Return the [X, Y] coordinate for the center point of the cell that contains the specified text.  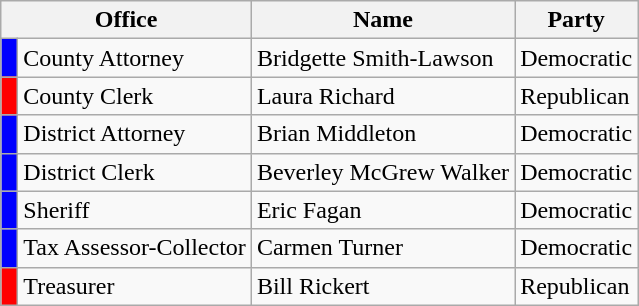
Brian Middleton [382, 134]
County Clerk [135, 96]
Office [126, 20]
Carmen Turner [382, 248]
Treasurer [135, 286]
Party [576, 20]
County Attorney [135, 58]
District Clerk [135, 172]
Laura Richard [382, 96]
Beverley McGrew Walker [382, 172]
Sheriff [135, 210]
Name [382, 20]
District Attorney [135, 134]
Eric Fagan [382, 210]
Bridgette Smith-Lawson [382, 58]
Bill Rickert [382, 286]
Tax Assessor-Collector [135, 248]
